Find where the given text appears and provide that cell's center as [X, Y] coordinate. 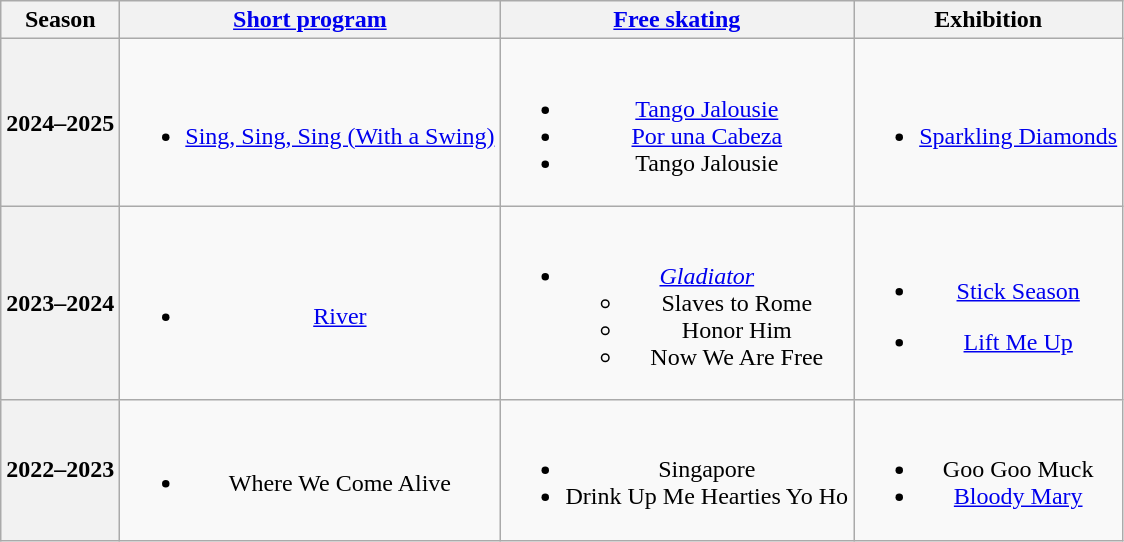
Sing, Sing, Sing (With a Swing) [310, 122]
2023–2024 [60, 303]
Sparkling Diamonds [988, 122]
Where We Come Alive [310, 470]
Short program [310, 20]
2024–2025 [60, 122]
GladiatorSlaves to RomeHonor HimNow We Are Free [677, 303]
Tango Jalousie Por una Cabeza Tango Jalousie [677, 122]
River [310, 303]
2022–2023 [60, 470]
Free skating [677, 20]
SingaporeDrink Up Me Hearties Yo Ho [677, 470]
Goo Goo Muck Bloody Mary [988, 470]
Season [60, 20]
Stick Season Lift Me Up [988, 303]
Exhibition [988, 20]
